Detect which cell encompasses the target text, then output its (x, y) center coordinate. 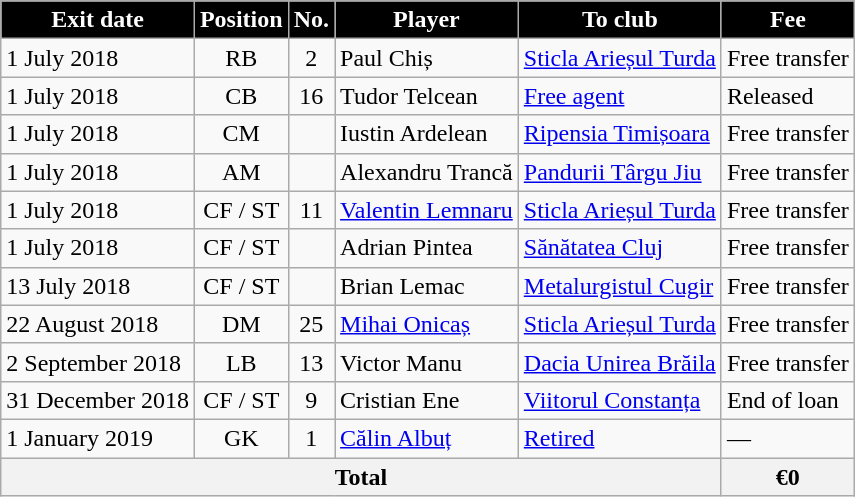
AM (241, 172)
CM (241, 134)
2 September 2018 (98, 362)
Exit date (98, 20)
Ripensia Timișoara (620, 134)
Sănătatea Cluj (620, 248)
Victor Manu (427, 362)
2 (311, 58)
11 (311, 210)
Free agent (620, 96)
Călin Albuț (427, 438)
Total (362, 477)
1 January 2019 (98, 438)
End of loan (788, 400)
31 December 2018 (98, 400)
9 (311, 400)
Cristian Ene (427, 400)
22 August 2018 (98, 324)
Released (788, 96)
Metalurgistul Cugir (620, 286)
13 (311, 362)
Alexandru Trancă (427, 172)
GK (241, 438)
LB (241, 362)
Pandurii Târgu Jiu (620, 172)
Dacia Unirea Brăila (620, 362)
No. (311, 20)
RB (241, 58)
CB (241, 96)
Retired (620, 438)
€0 (788, 477)
Tudor Telcean (427, 96)
Valentin Lemnaru (427, 210)
13 July 2018 (98, 286)
DM (241, 324)
Iustin Ardelean (427, 134)
Fee (788, 20)
Player (427, 20)
25 (311, 324)
Paul Chiș (427, 58)
Adrian Pintea (427, 248)
16 (311, 96)
Mihai Onicaș (427, 324)
To club (620, 20)
Viitorul Constanța (620, 400)
— (788, 438)
Brian Lemac (427, 286)
1 (311, 438)
Position (241, 20)
